Return the (X, Y) coordinate for the center point of the cell that contains the specified text.  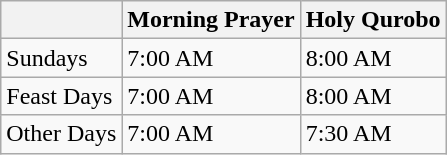
Feast Days (62, 96)
Holy Qurobo (373, 20)
Other Days (62, 134)
Morning Prayer (211, 20)
7:30 AM (373, 134)
Sundays (62, 58)
